From the cell containing the given text, extract its center point as [X, Y] coordinate. 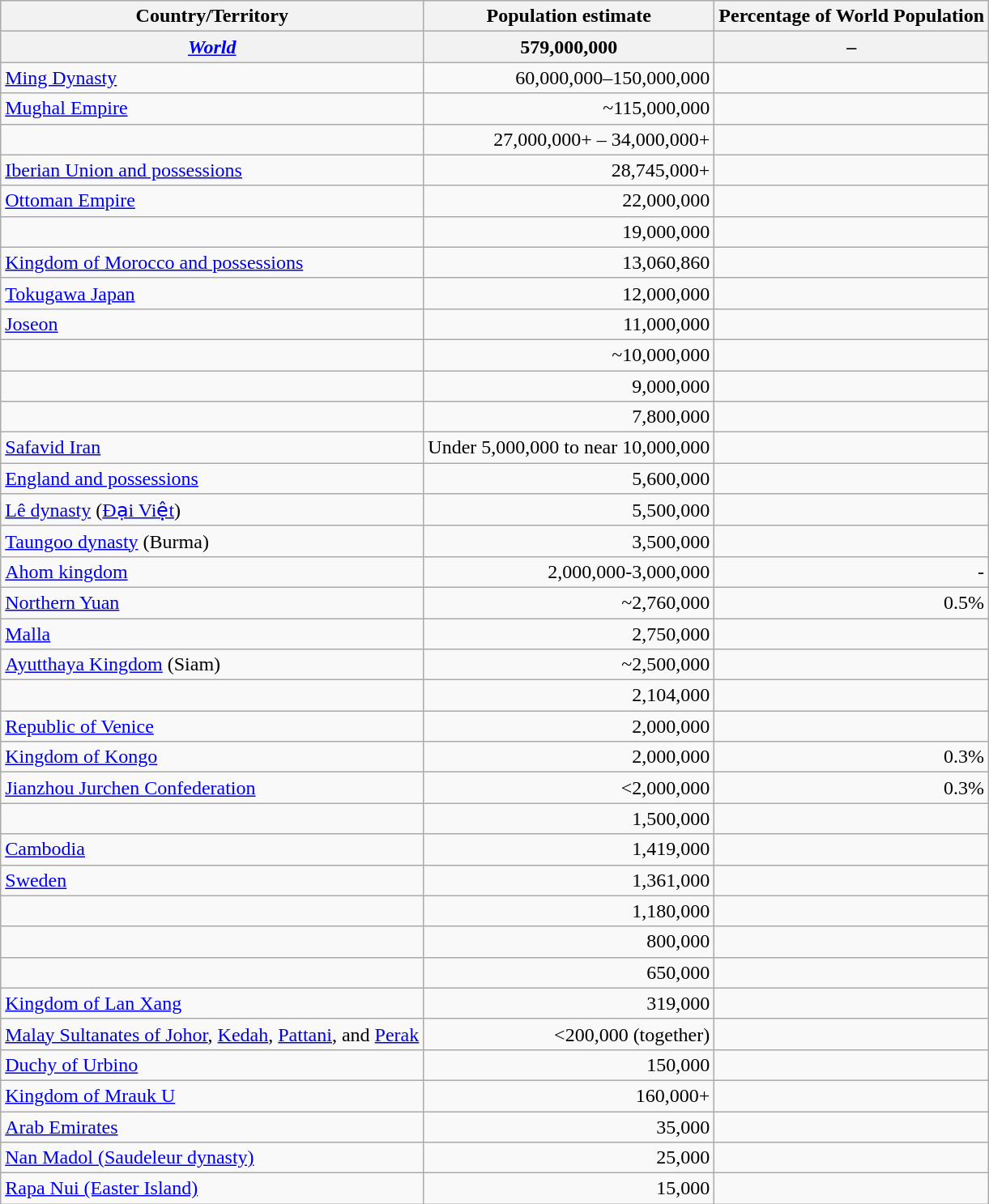
Rapa Nui (Easter Island) [212, 1189]
Kingdom of Mrauk U [212, 1096]
160,000+ [569, 1096]
Ottoman Empire [212, 201]
England and possessions [212, 479]
~2,760,000 [569, 602]
<2,000,000 [569, 788]
Country/Territory [212, 16]
12,000,000 [569, 293]
Jianzhou Jurchen Confederation [212, 788]
2,750,000 [569, 634]
– [852, 47]
7,800,000 [569, 417]
Ahom kingdom [212, 572]
650,000 [569, 972]
Arab Emirates [212, 1126]
1,180,000 [569, 911]
<200,000 (together) [569, 1034]
Taungoo dynasty (Burma) [212, 541]
27,000,000+ – 34,000,000+ [569, 139]
13,060,860 [569, 262]
Ming Dynasty [212, 78]
9,000,000 [569, 386]
Under 5,000,000 to near 10,000,000 [569, 448]
Sweden [212, 880]
Lê dynasty (Đại Việt) [212, 510]
- [852, 572]
~10,000,000 [569, 355]
1,500,000 [569, 819]
22,000,000 [569, 201]
19,000,000 [569, 232]
5,600,000 [569, 479]
150,000 [569, 1065]
Malay Sultanates of Johor, Kedah, Pattani, and Perak [212, 1034]
3,500,000 [569, 541]
319,000 [569, 1003]
Republic of Venice [212, 726]
0.5% [852, 602]
Percentage of World Population [852, 16]
Malla [212, 634]
25,000 [569, 1158]
Kingdom of Morocco and possessions [212, 262]
Kingdom of Lan Xang [212, 1003]
5,500,000 [569, 510]
Ayutthaya Kingdom (Siam) [212, 665]
Iberian Union and possessions [212, 170]
Duchy of Urbino [212, 1065]
15,000 [569, 1189]
28,745,000+ [569, 170]
World [212, 47]
1,361,000 [569, 880]
2,104,000 [569, 696]
Tokugawa Japan [212, 293]
Safavid Iran [212, 448]
Population estimate [569, 16]
~115,000,000 [569, 108]
800,000 [569, 942]
1,419,000 [569, 849]
11,000,000 [569, 324]
2,000,000-3,000,000 [569, 572]
Mughal Empire [212, 108]
Joseon [212, 324]
60,000,000–150,000,000 [569, 78]
Cambodia [212, 849]
~2,500,000 [569, 665]
Kingdom of Kongo [212, 757]
35,000 [569, 1126]
Nan Madol (Saudeleur dynasty) [212, 1158]
Northern Yuan [212, 602]
579,000,000 [569, 47]
